Output the [X, Y] coordinate of the center of the cell containing the given text.  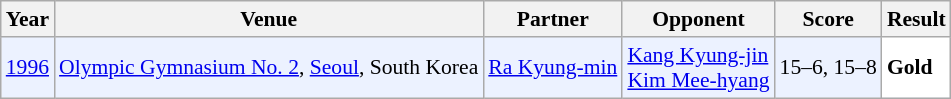
Kang Kyung-jin Kim Mee-hyang [698, 68]
Venue [268, 19]
Result [916, 19]
Ra Kyung-min [552, 68]
Olympic Gymnasium No. 2, Seoul, South Korea [268, 68]
Opponent [698, 19]
1996 [28, 68]
Partner [552, 19]
Year [28, 19]
Score [828, 19]
15–6, 15–8 [828, 68]
Gold [916, 68]
